Provide the [x, y] coordinate of the cell's center where the given text is located.  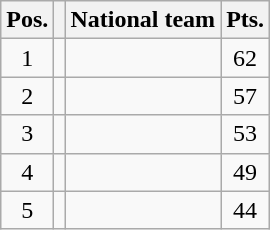
53 [246, 134]
Pts. [246, 20]
5 [28, 210]
44 [246, 210]
4 [28, 172]
2 [28, 96]
1 [28, 58]
Pos. [28, 20]
57 [246, 96]
National team [143, 20]
62 [246, 58]
3 [28, 134]
49 [246, 172]
